Provide the [X, Y] coordinate of the cell's center where the given text is located.  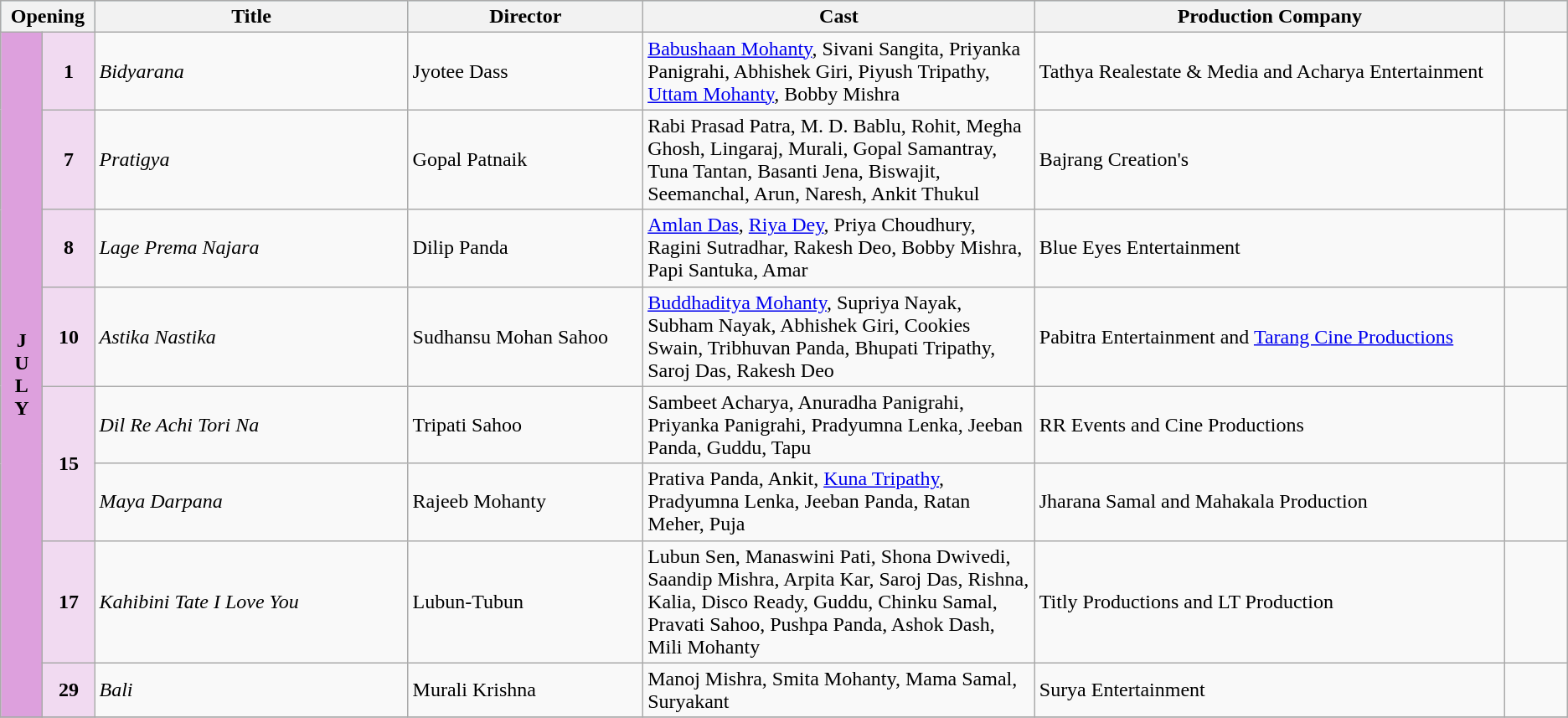
Kahibini Tate I Love You [251, 602]
Prativa Panda, Ankit, Kuna Tripathy, Pradyumna Lenka, Jeeban Panda, Ratan Meher, Puja [839, 502]
Tathya Realestate & Media and Acharya Entertainment [1270, 71]
Director [526, 17]
17 [69, 602]
Title [251, 17]
8 [69, 248]
Maya Darpana [251, 502]
Astika Nastika [251, 337]
Dilip Panda [526, 248]
Cast [839, 17]
Jharana Samal and Mahakala Production [1270, 502]
29 [69, 690]
Lubun-Tubun [526, 602]
15 [69, 463]
Bali [251, 690]
Pratigya [251, 159]
Sambeet Acharya, Anuradha Panigrahi, Priyanka Panigrahi, Pradyumna Lenka, Jeeban Panda, Guddu, Tapu [839, 425]
Production Company [1270, 17]
7 [69, 159]
Blue Eyes Entertainment [1270, 248]
Buddhaditya Mohanty, Supriya Nayak, Subham Nayak, Abhishek Giri, Cookies Swain, Tribhuvan Panda, Bhupati Tripathy, Saroj Das, Rakesh Deo [839, 337]
Titly Productions and LT Production [1270, 602]
1 [69, 71]
Gopal Patnaik [526, 159]
Bidyarana [251, 71]
Lage Prema Najara [251, 248]
Babushaan Mohanty, Sivani Sangita, Priyanka Panigrahi, Abhishek Giri, Piyush Tripathy, Uttam Mohanty, Bobby Mishra [839, 71]
Dil Re Achi Tori Na [251, 425]
RR Events and Cine Productions [1270, 425]
Surya Entertainment [1270, 690]
Amlan Das, Riya Dey, Priya Choudhury, Ragini Sutradhar, Rakesh Deo, Bobby Mishra, Papi Santuka, Amar [839, 248]
10 [69, 337]
Jyotee Dass [526, 71]
JULY [22, 375]
Bajrang Creation's [1270, 159]
Pabitra Entertainment and Tarang Cine Productions [1270, 337]
Rajeeb Mohanty [526, 502]
Murali Krishna [526, 690]
Manoj Mishra, Smita Mohanty, Mama Samal, Suryakant [839, 690]
Opening [48, 17]
Tripati Sahoo [526, 425]
Sudhansu Mohan Sahoo [526, 337]
